For the text-containing cell, return its midpoint in (x, y) coordinate format. 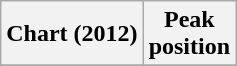
Chart (2012) (72, 34)
Peakposition (189, 34)
